Output the [x, y] coordinate of the center of the cell containing the given text.  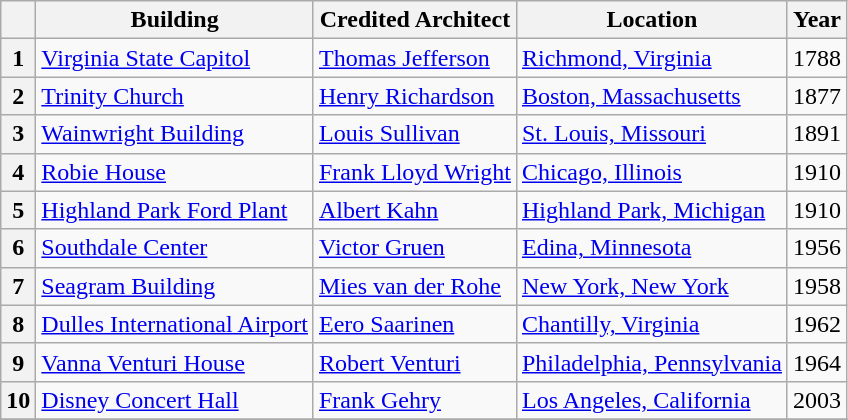
4 [18, 172]
Trinity Church [175, 96]
Virginia State Capitol [175, 58]
2003 [816, 400]
Highland Park Ford Plant [175, 210]
Eero Saarinen [414, 324]
Year [816, 20]
Frank Gehry [414, 400]
1891 [816, 134]
Victor Gruen [414, 248]
2 [18, 96]
Robert Venturi [414, 362]
1877 [816, 96]
Chicago, Illinois [652, 172]
Southdale Center [175, 248]
New York, New York [652, 286]
10 [18, 400]
8 [18, 324]
Chantilly, Virginia [652, 324]
3 [18, 134]
Philadelphia, Pennsylvania [652, 362]
Edina, Minnesota [652, 248]
1958 [816, 286]
Boston, Massachusetts [652, 96]
Highland Park, Michigan [652, 210]
Credited Architect [414, 20]
Richmond, Virginia [652, 58]
Frank Lloyd Wright [414, 172]
St. Louis, Missouri [652, 134]
1964 [816, 362]
9 [18, 362]
Los Angeles, California [652, 400]
1788 [816, 58]
Thomas Jefferson [414, 58]
Vanna Venturi House [175, 362]
Wainwright Building [175, 134]
Dulles International Airport [175, 324]
1962 [816, 324]
7 [18, 286]
Location [652, 20]
Mies van der Rohe [414, 286]
Louis Sullivan [414, 134]
5 [18, 210]
Building [175, 20]
Disney Concert Hall [175, 400]
Robie House [175, 172]
6 [18, 248]
1956 [816, 248]
1 [18, 58]
Albert Kahn [414, 210]
Henry Richardson [414, 96]
Seagram Building [175, 286]
